Return (X, Y) of the center of cell containing provided text 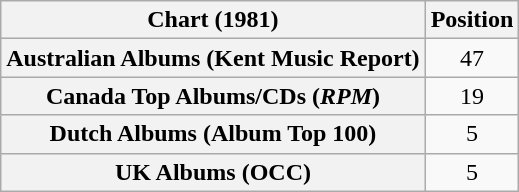
Canada Top Albums/CDs (RPM) (213, 96)
Position (472, 20)
Australian Albums (Kent Music Report) (213, 58)
Dutch Albums (Album Top 100) (213, 134)
UK Albums (OCC) (213, 172)
19 (472, 96)
Chart (1981) (213, 20)
47 (472, 58)
